Capture the cell that displays the provided text and extract its [X, Y] central coordinate. 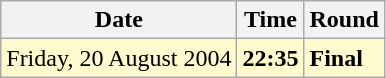
22:35 [270, 58]
Final [344, 58]
Friday, 20 August 2004 [119, 58]
Round [344, 20]
Time [270, 20]
Date [119, 20]
